Capture the cell that displays the provided text and extract its [X, Y] central coordinate. 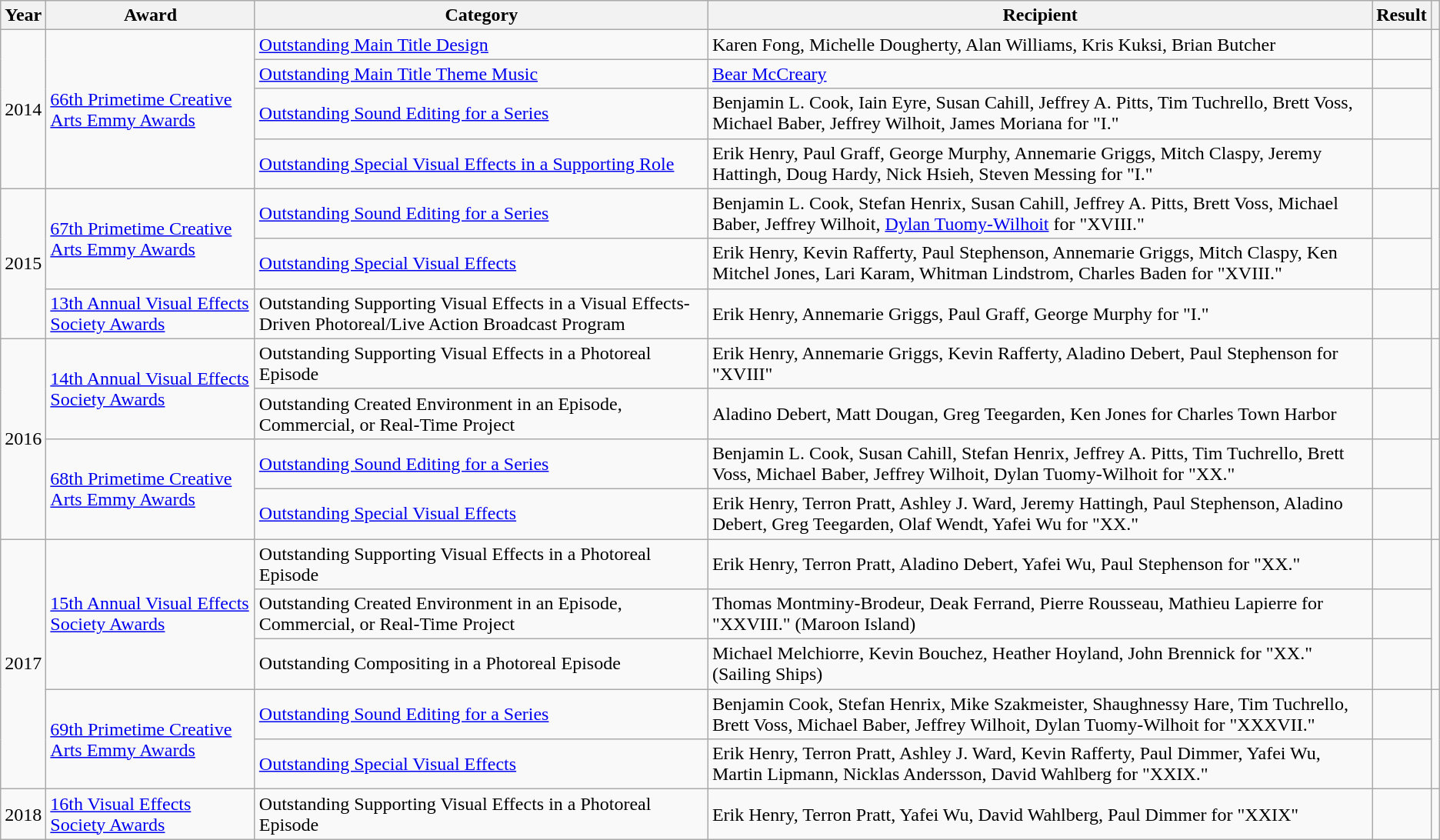
Result [1402, 15]
Aladino Debert, Matt Dougan, Greg Teegarden, Ken Jones for Charles Town Harbor [1040, 414]
13th Annual Visual Effects Society Awards [151, 314]
Outstanding Main Title Design [482, 45]
Erik Henry, Paul Graff, George Murphy, Annemarie Griggs, Mitch Claspy, Jeremy Hattingh, Doug Hardy, Nick Hsieh, Steven Messing for "I." [1040, 163]
67th Primetime Creative Arts Emmy Awards [151, 238]
Thomas Montminy-Brodeur, Deak Ferrand, Pierre Rousseau, Mathieu Lapierre for "XXVIII." (Maroon Island) [1040, 614]
Year [23, 15]
Erik Henry, Annemarie Griggs, Kevin Rafferty, Aladino Debert, Paul Stephenson for "XVIII" [1040, 363]
Award [151, 15]
Karen Fong, Michelle Dougherty, Alan Williams, Kris Kuksi, Brian Butcher [1040, 45]
14th Annual Visual Effects Society Awards [151, 388]
Outstanding Compositing in a Photoreal Episode [482, 665]
69th Primetime Creative Arts Emmy Awards [151, 739]
Recipient [1040, 15]
Erik Henry, Terron Pratt, Ashley J. Ward, Kevin Rafferty, Paul Dimmer, Yafei Wu, Martin Lipmann, Nicklas Andersson, David Wahlberg for "XXIX." [1040, 765]
2017 [23, 663]
2015 [23, 263]
68th Primetime Creative Arts Emmy Awards [151, 488]
Outstanding Supporting Visual Effects in a Visual Effects-Driven Photoreal/Live Action Broadcast Program [482, 314]
Bear McCreary [1040, 74]
Benjamin L. Cook, Stefan Henrix, Susan Cahill, Jeffrey A. Pitts, Brett Voss, Michael Baber, Jeffrey Wilhoit, Dylan Tuomy-Wilhoit for "XVIII." [1040, 214]
Category [482, 15]
Michael Melchiorre, Kevin Bouchez, Heather Hoyland, John Brennick for "XX." (Sailing Ships) [1040, 665]
Erik Henry, Terron Pratt, Ashley J. Ward, Jeremy Hattingh, Paul Stephenson, Aladino Debert, Greg Teegarden, Olaf Wendt, Yafei Wu for "XX." [1040, 514]
2014 [23, 109]
Erik Henry, Terron Pratt, Yafei Wu, David Wahlberg, Paul Dimmer for "XXIX" [1040, 814]
Erik Henry, Annemarie Griggs, Paul Graff, George Murphy for "I." [1040, 314]
2016 [23, 438]
66th Primetime Creative Arts Emmy Awards [151, 109]
Outstanding Main Title Theme Music [482, 74]
15th Annual Visual Effects Society Awards [151, 614]
16th Visual Effects Society Awards [151, 814]
Benjamin L. Cook, Iain Eyre, Susan Cahill, Jeffrey A. Pitts, Tim Tuchrello, Brett Voss, Michael Baber, Jeffrey Wilhoit, James Moriana for "I." [1040, 114]
Erik Henry, Terron Pratt, Aladino Debert, Yafei Wu, Paul Stephenson for "XX." [1040, 563]
Outstanding Special Visual Effects in a Supporting Role [482, 163]
2018 [23, 814]
